Capture the cell that displays the provided text and extract its (x, y) central coordinate. 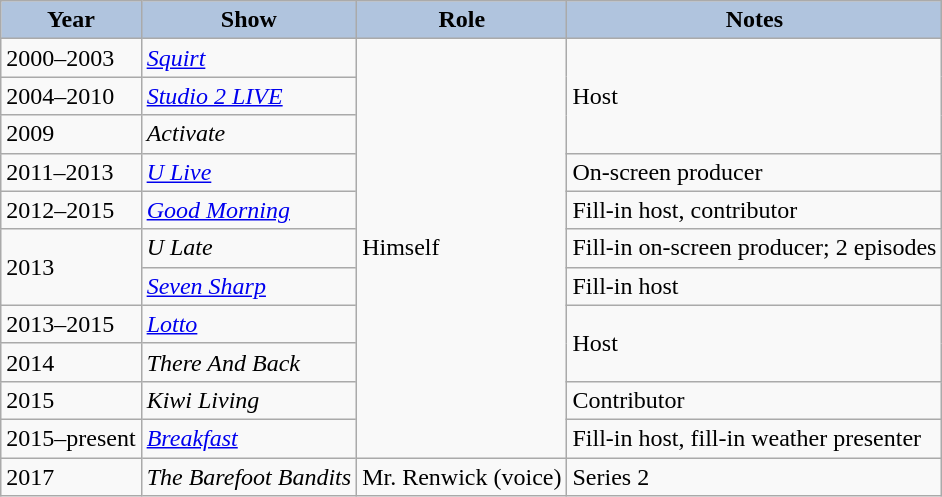
Seven Sharp (249, 286)
Series 2 (754, 477)
Fill-in host, contributor (754, 210)
2015 (71, 400)
Studio 2 LIVE (249, 96)
Breakfast (249, 438)
Good Morning (249, 210)
Fill-in host, fill-in weather presenter (754, 438)
Squirt (249, 58)
On-screen producer (754, 172)
Contributor (754, 400)
Role (462, 20)
2009 (71, 134)
2000–2003 (71, 58)
2014 (71, 362)
2013–2015 (71, 324)
Year (71, 20)
Activate (249, 134)
There And Back (249, 362)
2017 (71, 477)
Fill-in host (754, 286)
Fill-in on-screen producer; 2 episodes (754, 248)
The Barefoot Bandits (249, 477)
Mr. Renwick (voice) (462, 477)
Himself (462, 248)
Show (249, 20)
2013 (71, 267)
2011–2013 (71, 172)
2012–2015 (71, 210)
Notes (754, 20)
2015–present (71, 438)
Kiwi Living (249, 400)
Lotto (249, 324)
U Late (249, 248)
2004–2010 (71, 96)
U Live (249, 172)
